Determine the (x, y) coordinate at the center of the cell enclosing the given text.  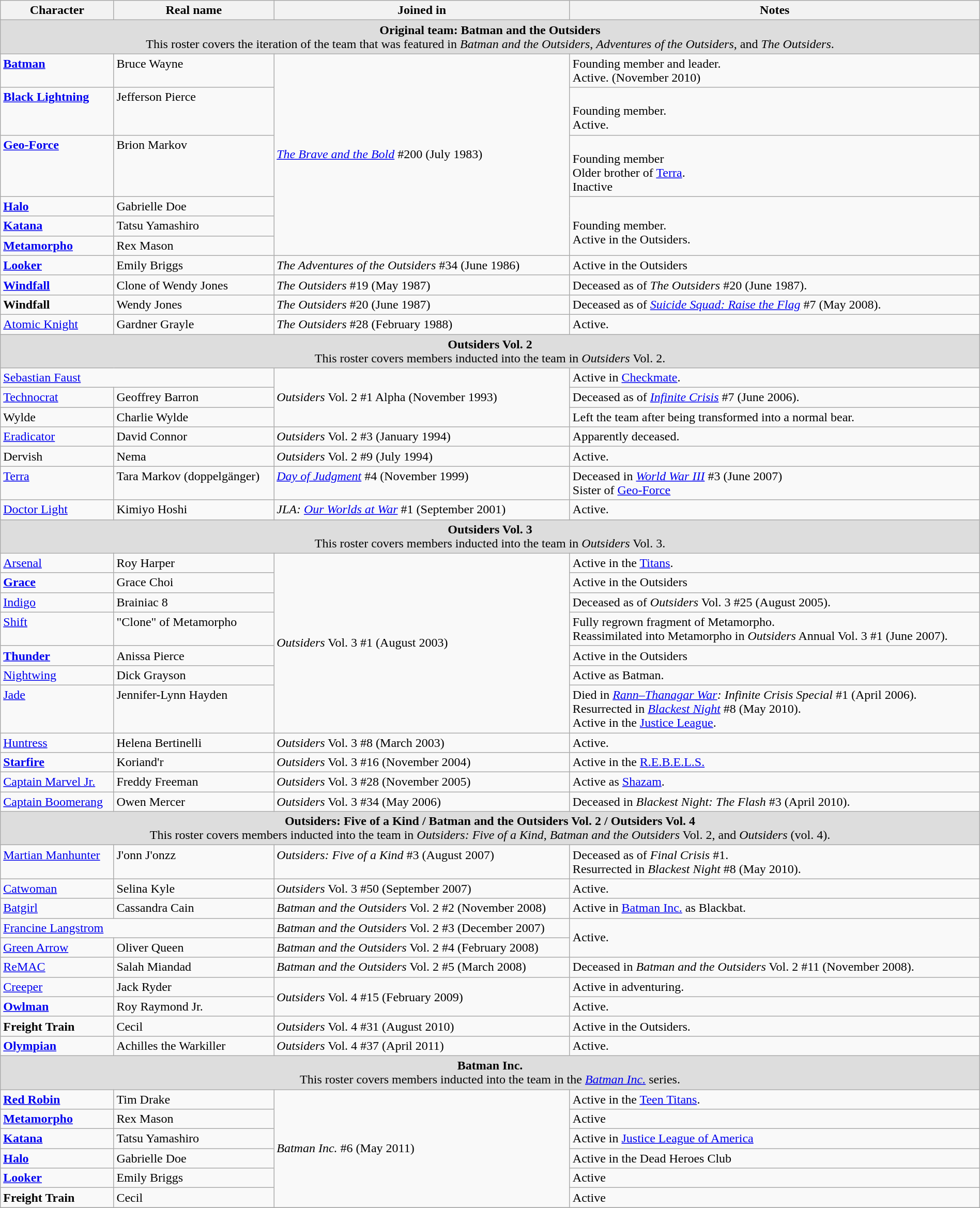
Grace (57, 583)
Deceased in World War III #3 (June 2007)Sister of Geo-Force (774, 483)
Salah Miandad (194, 967)
Nightwing (57, 675)
Atomic Knight (57, 324)
Outsiders Vol. 3 #34 (May 2006) (422, 802)
Selina Kyle (194, 889)
Geoffrey Barron (194, 397)
Helena Bertinelli (194, 743)
Outsiders Vol. 3 #50 (September 2007) (422, 889)
Clone of Wendy Jones (194, 285)
Batman and the Outsiders Vol. 2 #4 (February 2008) (422, 947)
Deceased as of Suicide Squad: Raise the Flag #7 (May 2008). (774, 304)
Batman (57, 70)
The Outsiders #28 (February 1988) (422, 324)
Outsiders Vol. 3This roster covers members inducted into the team in Outsiders Vol. 3. (490, 537)
Wendy Jones (194, 304)
Francine Langstrom (137, 928)
Outsiders Vol. 4 #15 (February 2009) (422, 997)
Active in Batman Inc. as Blackbat. (774, 908)
J'onn J'onzz (194, 862)
Batman and the Outsiders Vol. 2 #2 (November 2008) (422, 908)
Active as Batman. (774, 675)
Shift (57, 629)
The Adventures of the Outsiders #34 (June 1986) (422, 265)
Deceased as of The Outsiders #20 (June 1987). (774, 285)
Captain Boomerang (57, 802)
Olympian (57, 1046)
Bruce Wayne (194, 70)
Kimiyo Hoshi (194, 510)
Green Arrow (57, 947)
Roy Harper (194, 563)
Outsiders Vol. 3 #16 (November 2004) (422, 762)
Starfire (57, 762)
Active in the Teen Titans. (774, 1099)
Active in Checkmate. (774, 378)
Jennifer-Lynn Hayden (194, 709)
Jefferson Pierce (194, 111)
Active as Shazam. (774, 782)
Active in the Outsiders. (774, 1026)
Arsenal (57, 563)
Martian Manhunter (57, 862)
Indigo (57, 602)
Deceased as of Final Crisis #1.Resurrected in Blackest Night #8 (May 2010). (774, 862)
Thunder (57, 655)
Batman and the Outsiders Vol. 2 #3 (December 2007) (422, 928)
Dick Grayson (194, 675)
Active in the R.E.B.E.L.S. (774, 762)
Freddy Freeman (194, 782)
Joined in (422, 10)
Dervish (57, 456)
Outsiders Vol. 3 #28 (November 2005) (422, 782)
ReMAC (57, 967)
Fully regrown fragment of Metamorpho.Reassimilated into Metamorpho in Outsiders Annual Vol. 3 #1 (June 2007). (774, 629)
Apparently deceased. (774, 437)
Founding member.Active in the Outsiders. (774, 226)
Founding memberOlder brother of Terra.Inactive (774, 165)
Sebastian Faust (137, 378)
Huntress (57, 743)
Achilles the Warkiller (194, 1046)
Founding member and leader.Active. (November 2010) (774, 70)
Outsiders Vol. 2This roster covers members inducted into the team in Outsiders Vol. 2. (490, 350)
Real name (194, 10)
Nema (194, 456)
Active in Justice League of America (774, 1139)
Outsiders: Five of a Kind #3 (August 2007) (422, 862)
Outsiders Vol. 2 #1 Alpha (November 1993) (422, 397)
Jade (57, 709)
JLA: Our Worlds at War #1 (September 2001) (422, 510)
Creeper (57, 987)
Brion Markov (194, 165)
Character (57, 10)
Captain Marvel Jr. (57, 782)
Catwoman (57, 889)
Batman and the Outsiders Vol. 2 #5 (March 2008) (422, 967)
Day of Judgment #4 (November 1999) (422, 483)
Deceased as of Infinite Crisis #7 (June 2006). (774, 397)
"Clone" of Metamorpho (194, 629)
Red Robin (57, 1099)
Active in the Dead Heroes Club (774, 1158)
Koriand'r (194, 762)
Gardner Grayle (194, 324)
Geo-Force (57, 165)
Eradicator (57, 437)
Left the team after being transformed into a normal bear. (774, 417)
Batgirl (57, 908)
Deceased in Blackest Night: The Flash #3 (April 2010). (774, 802)
Oliver Queen (194, 947)
Doctor Light (57, 510)
Technocrat (57, 397)
Roy Raymond Jr. (194, 1006)
Outsiders Vol. 4 #31 (August 2010) (422, 1026)
Tara Markov (doppelgänger) (194, 483)
Notes (774, 10)
The Brave and the Bold #200 (July 1983) (422, 155)
Deceased as of Outsiders Vol. 3 #25 (August 2005). (774, 602)
Anissa Pierce (194, 655)
Charlie Wylde (194, 417)
Active in adventuring. (774, 987)
Founding member.Active. (774, 111)
Owlman (57, 1006)
Outsiders Vol. 3 #1 (August 2003) (422, 643)
Batman Inc. #6 (May 2011) (422, 1149)
Outsiders Vol. 2 #9 (July 1994) (422, 456)
Owen Mercer (194, 802)
Grace Choi (194, 583)
Outsiders Vol. 4 #37 (April 2011) (422, 1046)
The Outsiders #20 (June 1987) (422, 304)
Terra (57, 483)
Wylde (57, 417)
Cassandra Cain (194, 908)
Jack Ryder (194, 987)
Batman Inc.This roster covers members inducted into the team in the Batman Inc. series. (490, 1072)
Deceased in Batman and the Outsiders Vol. 2 #11 (November 2008). (774, 967)
Brainiac 8 (194, 602)
Black Lightning (57, 111)
David Connor (194, 437)
The Outsiders #19 (May 1987) (422, 285)
Died in Rann–Thanagar War: Infinite Crisis Special #1 (April 2006).Resurrected in Blackest Night #8 (May 2010).Active in the Justice League. (774, 709)
Outsiders Vol. 3 #8 (March 2003) (422, 743)
Outsiders Vol. 2 #3 (January 1994) (422, 437)
Active in the Titans. (774, 563)
Tim Drake (194, 1099)
